Determine the (x, y) coordinate at the center of the cell enclosing the given text.  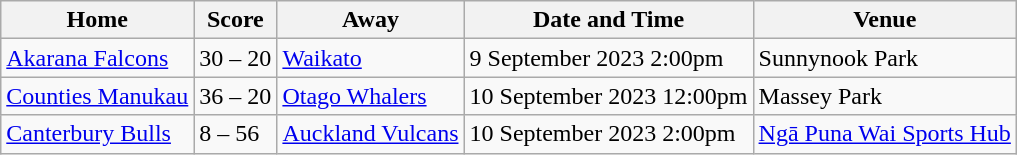
36 – 20 (236, 96)
Ngā Puna Wai Sports Hub (884, 134)
Otago Whalers (370, 96)
10 September 2023 12:00pm (608, 96)
10 September 2023 2:00pm (608, 134)
Home (98, 20)
30 – 20 (236, 58)
Massey Park (884, 96)
Akarana Falcons (98, 58)
Venue (884, 20)
Waikato (370, 58)
Score (236, 20)
Auckland Vulcans (370, 134)
Date and Time (608, 20)
9 September 2023 2:00pm (608, 58)
Counties Manukau (98, 96)
8 – 56 (236, 134)
Away (370, 20)
Sunnynook Park (884, 58)
Canterbury Bulls (98, 134)
